Search for the cell housing the specified text and yield its (X, Y) center coordinate. 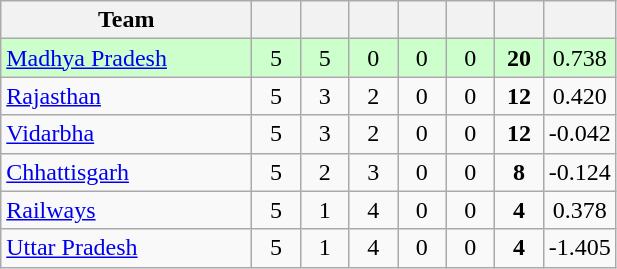
Chhattisgarh (126, 172)
0.378 (580, 210)
0.738 (580, 58)
-0.042 (580, 134)
Railways (126, 210)
-1.405 (580, 248)
-0.124 (580, 172)
Uttar Pradesh (126, 248)
Rajasthan (126, 96)
Madhya Pradesh (126, 58)
8 (520, 172)
0.420 (580, 96)
20 (520, 58)
Vidarbha (126, 134)
Team (126, 20)
